Search for the cell housing the specified text and yield its [X, Y] center coordinate. 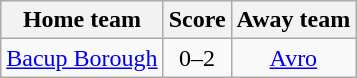
Away team [294, 20]
Bacup Borough [82, 58]
0–2 [197, 58]
Avro [294, 58]
Score [197, 20]
Home team [82, 20]
